Return the (X, Y) coordinate for the center point of the cell that contains the specified text.  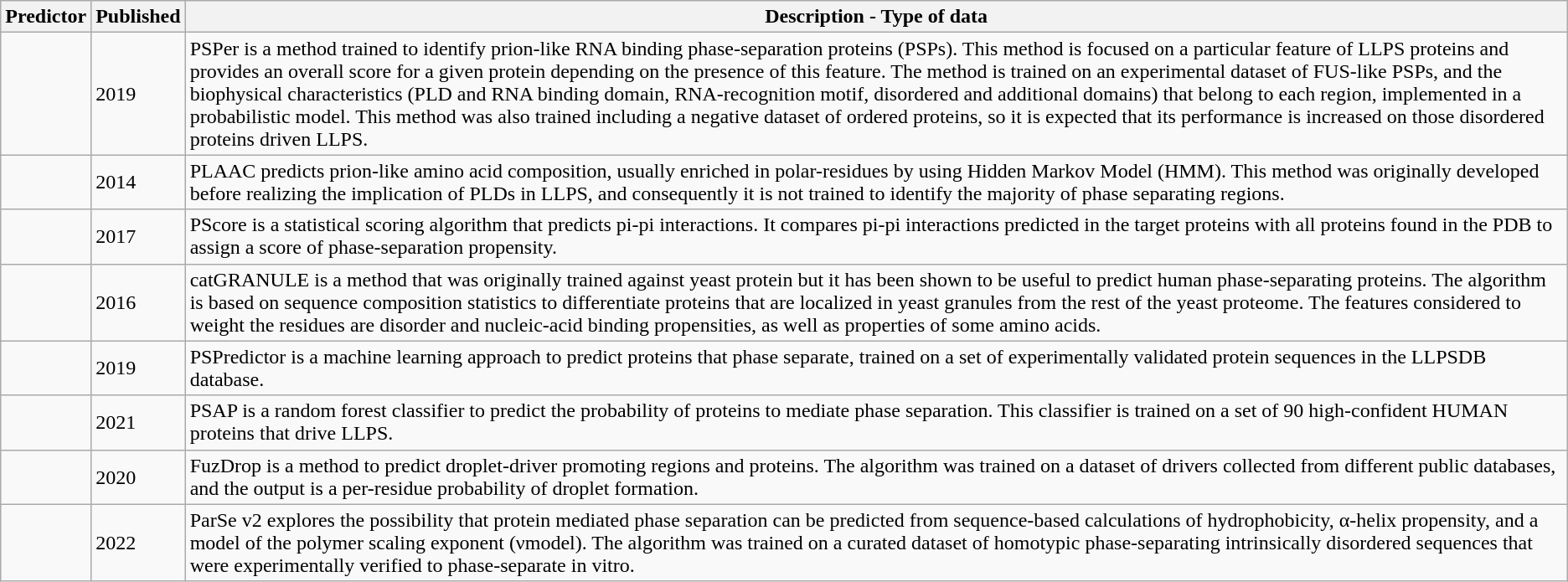
2017 (138, 236)
Published (138, 17)
2021 (138, 422)
Description - Type of data (876, 17)
2020 (138, 477)
2016 (138, 302)
2014 (138, 183)
2022 (138, 543)
Predictor (46, 17)
